Search for the cell housing the specified text and yield its [X, Y] center coordinate. 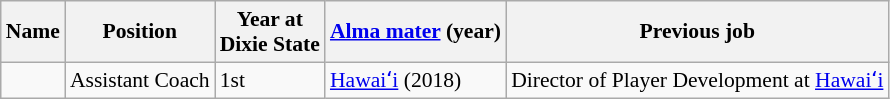
Assistant Coach [140, 80]
Alma mater (year) [416, 32]
Previous job [697, 32]
Name [33, 32]
Hawaiʻi (2018) [416, 80]
Position [140, 32]
Director of Player Development at Hawaiʻi [697, 80]
1st [270, 80]
Year atDixie State [270, 32]
